Return (X, Y) of the center of cell containing provided text 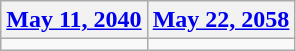
May 11, 2040 (74, 20)
May 22, 2058 (221, 20)
